Find where the given text appears and provide that cell's center as (x, y) coordinate. 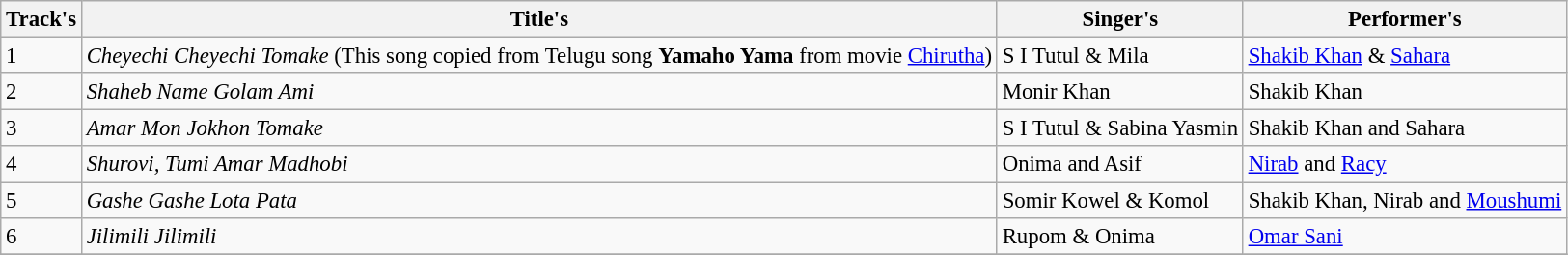
Track's (41, 19)
Shakib Khan (1405, 92)
1 (41, 56)
2 (41, 92)
Onima and Asif (1119, 164)
Title's (538, 19)
Performer's (1405, 19)
S I Tutul & Sabina Yasmin (1119, 128)
4 (41, 164)
Nirab and Racy (1405, 164)
Cheyechi Cheyechi Tomake (This song copied from Telugu song Yamaho Yama from movie Chirutha) (538, 56)
Singer's (1119, 19)
Shurovi, Tumi Amar Madhobi (538, 164)
5 (41, 201)
Monir Khan (1119, 92)
Somir Kowel & Komol (1119, 201)
Amar Mon Jokhon Tomake (538, 128)
6 (41, 237)
Shakib Khan and Sahara (1405, 128)
Gashe Gashe Lota Pata (538, 201)
Jilimili Jilimili (538, 237)
Omar Sani (1405, 237)
Shaheb Name Golam Ami (538, 92)
Shakib Khan, Nirab and Moushumi (1405, 201)
3 (41, 128)
S I Tutul & Mila (1119, 56)
Shakib Khan & Sahara (1405, 56)
Rupom & Onima (1119, 237)
